Output the [x, y] coordinate of the center of the cell containing the given text.  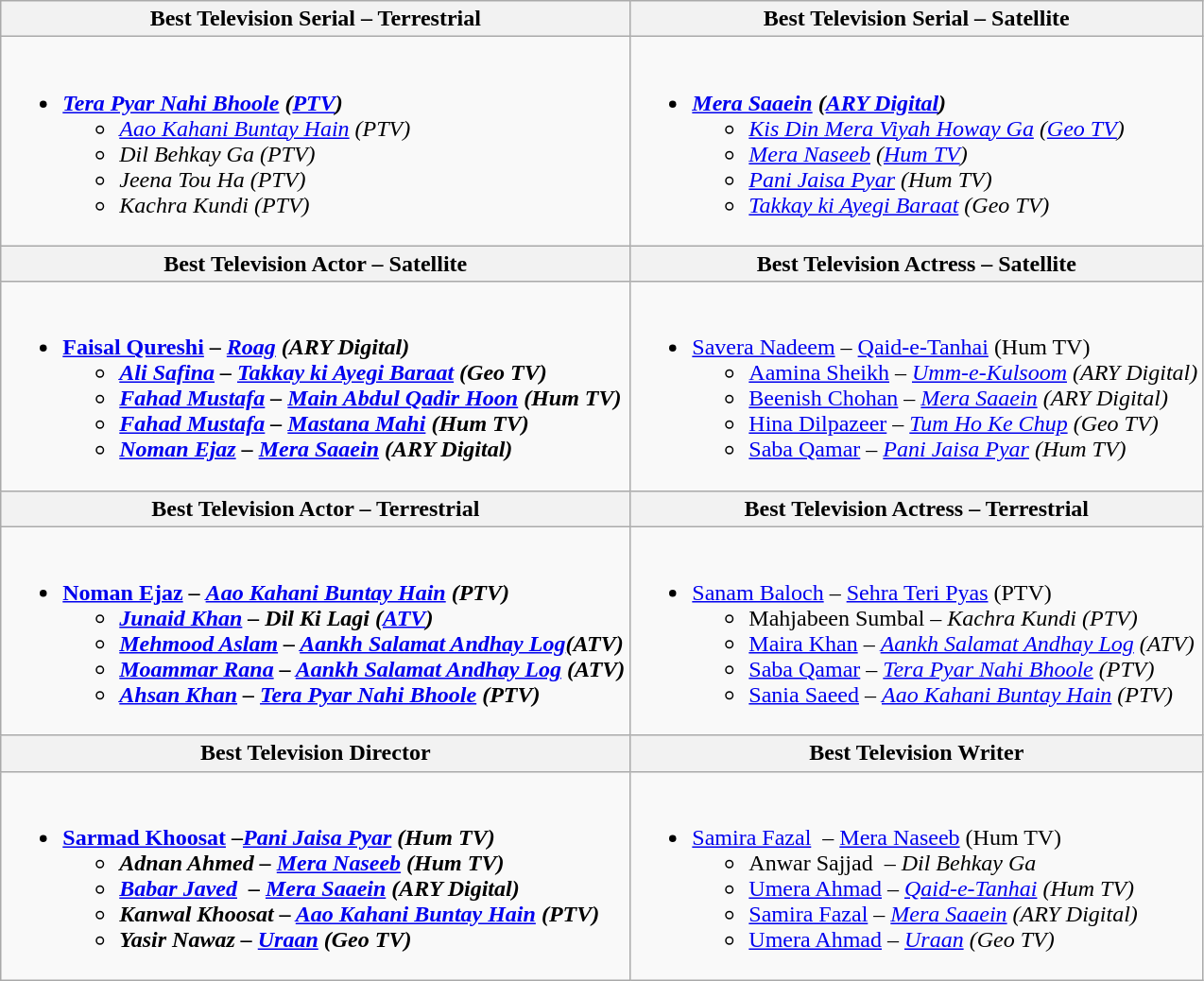
Best Television Director [316, 753]
Mera Saaein (ARY Digital)Kis Din Mera Viyah Howay Ga (Geo TV)Mera Naseeb (Hum TV)Pani Jaisa Pyar (Hum TV)Takkay ki Ayegi Baraat (Geo TV) [917, 142]
Best Television Actress – Satellite [917, 264]
Best Television Actor – Terrestrial [316, 508]
Best Television Serial – Satellite [917, 19]
Best Television Actor – Satellite [316, 264]
Best Television Writer [917, 753]
Tera Pyar Nahi Bhoole (PTV)Aao Kahani Buntay Hain (PTV)Dil Behkay Ga (PTV)Jeena Tou Ha (PTV)Kachra Kundi (PTV) [316, 142]
Best Television Actress – Terrestrial [917, 508]
Best Television Serial – Terrestrial [316, 19]
